Extract the (x, y) coordinate from the center of the cell holding the provided text.  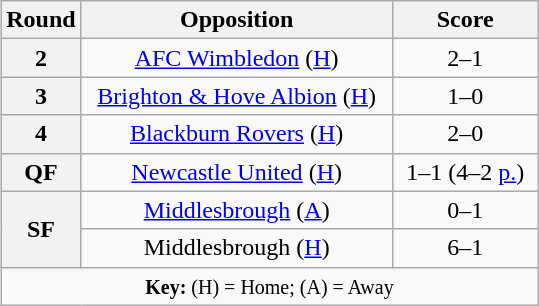
0–1 (465, 210)
4 (41, 134)
Blackburn Rovers (H) (236, 134)
SF (41, 229)
1–1 (4–2 p.) (465, 172)
Newcastle United (H) (236, 172)
2–0 (465, 134)
3 (41, 96)
Middlesbrough (H) (236, 248)
AFC Wimbledon (H) (236, 58)
Middlesbrough (A) (236, 210)
QF (41, 172)
Brighton & Hove Albion (H) (236, 96)
1–0 (465, 96)
2 (41, 58)
6–1 (465, 248)
Score (465, 20)
Key: (H) = Home; (A) = Away (270, 286)
Round (41, 20)
Opposition (236, 20)
2–1 (465, 58)
